Pinpoint the cell where the given text exists, returning its [X, Y] midpoint coordinate. 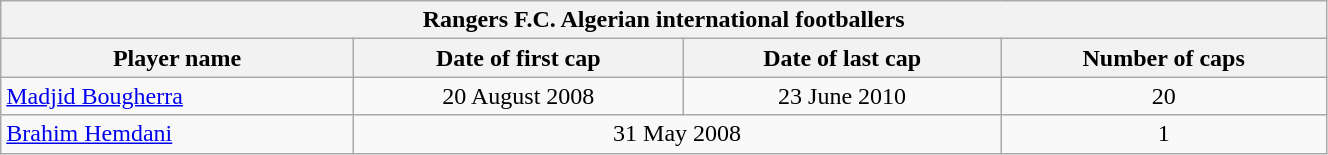
Rangers F.C. Algerian international footballers [664, 20]
20 August 2008 [518, 96]
Date of first cap [518, 58]
20 [1164, 96]
23 June 2010 [842, 96]
Madjid Bougherra [178, 96]
31 May 2008 [677, 134]
Brahim Hemdani [178, 134]
Number of caps [1164, 58]
1 [1164, 134]
Player name [178, 58]
Date of last cap [842, 58]
